Extract the [X, Y] coordinate from the center of the cell holding the provided text.  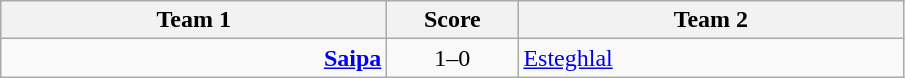
Saipa [194, 58]
Team 2 [711, 20]
Score [452, 20]
Esteghlal [711, 58]
1–0 [452, 58]
Team 1 [194, 20]
